For the text-containing cell, return its midpoint in (X, Y) coordinate format. 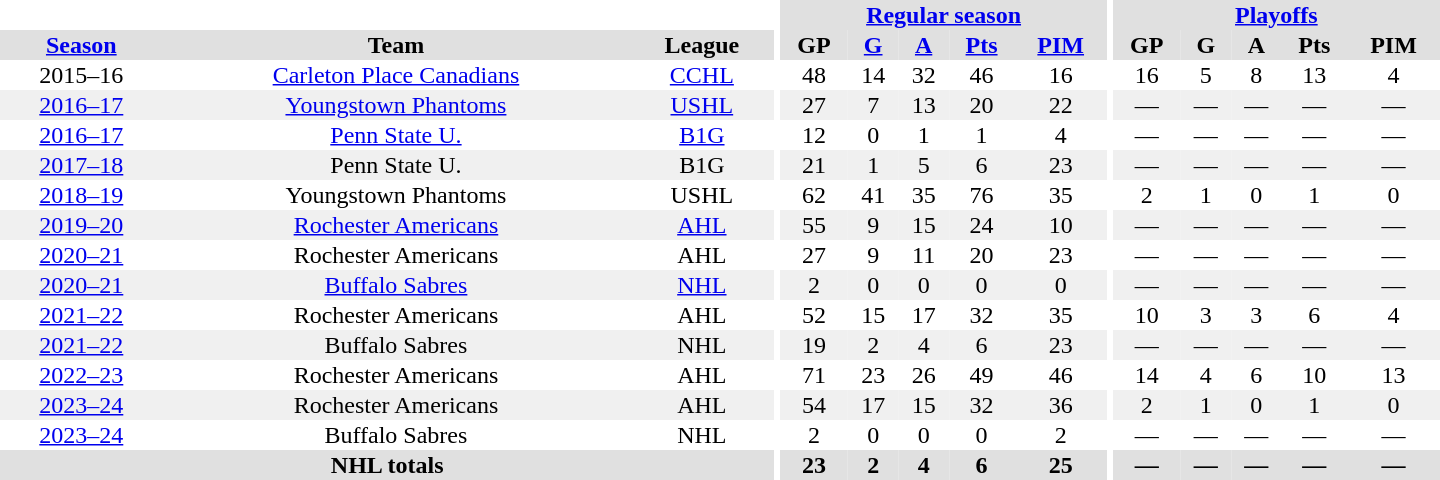
2017–18 (82, 165)
54 (814, 405)
8 (1256, 75)
2015–16 (82, 75)
41 (873, 195)
League (702, 45)
25 (1060, 465)
62 (814, 195)
NHL totals (387, 465)
52 (814, 315)
22 (1060, 105)
71 (814, 375)
Team (396, 45)
Regular season (944, 15)
49 (982, 375)
12 (814, 135)
48 (814, 75)
24 (982, 225)
26 (923, 375)
19 (814, 345)
7 (873, 105)
2022–23 (82, 375)
55 (814, 225)
Carleton Place Canadians (396, 75)
2019–20 (82, 225)
CCHL (702, 75)
11 (923, 255)
76 (982, 195)
21 (814, 165)
Season (82, 45)
2018–19 (82, 195)
Playoffs (1276, 15)
36 (1060, 405)
